Detect which cell encompasses the target text, then output its (x, y) center coordinate. 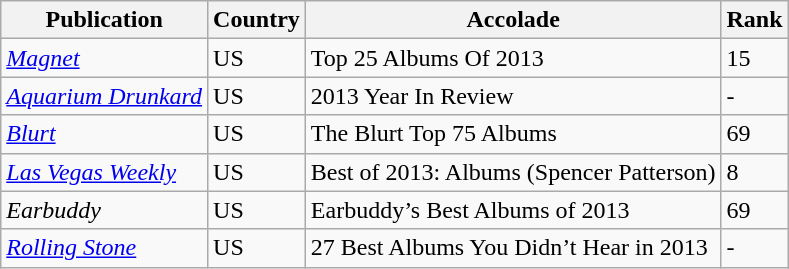
8 (754, 172)
Rolling Stone (104, 248)
2013 Year In Review (513, 96)
Aquarium Drunkard (104, 96)
Earbuddy (104, 210)
27 Best Albums You Didn’t Hear in 2013 (513, 248)
Best of 2013: Albums (Spencer Patterson) (513, 172)
Accolade (513, 20)
Country (257, 20)
Publication (104, 20)
Magnet (104, 58)
Blurt (104, 134)
Top 25 Albums Of 2013 (513, 58)
15 (754, 58)
Las Vegas Weekly (104, 172)
The Blurt Top 75 Albums (513, 134)
Earbuddy’s Best Albums of 2013 (513, 210)
Rank (754, 20)
